Pinpoint the cell where the given text exists, returning its (X, Y) midpoint coordinate. 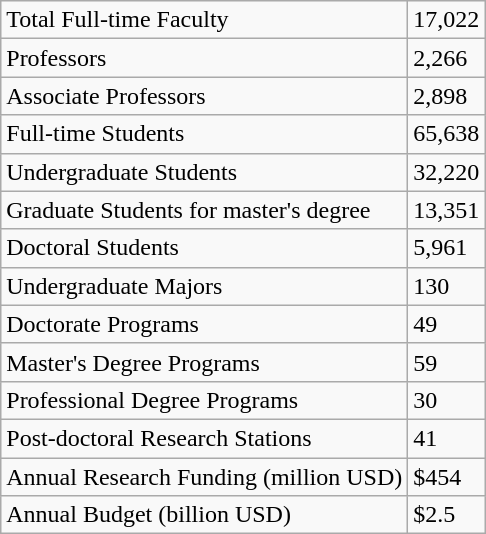
130 (446, 286)
65,638 (446, 134)
Total Full-time Faculty (204, 20)
Professional Degree Programs (204, 400)
Full-time Students (204, 134)
2,266 (446, 58)
Graduate Students for master's degree (204, 210)
Master's Degree Programs (204, 362)
30 (446, 400)
Annual Research Funding (million USD) (204, 477)
13,351 (446, 210)
Undergraduate Students (204, 172)
17,022 (446, 20)
Undergraduate Majors (204, 286)
5,961 (446, 248)
59 (446, 362)
49 (446, 324)
Professors (204, 58)
2,898 (446, 96)
Post-doctoral Research Stations (204, 438)
$2.5 (446, 515)
Associate Professors (204, 96)
Doctoral Students (204, 248)
Annual Budget (billion USD) (204, 515)
$454 (446, 477)
32,220 (446, 172)
41 (446, 438)
Doctorate Programs (204, 324)
